Return [X, Y] of the center of cell containing provided text 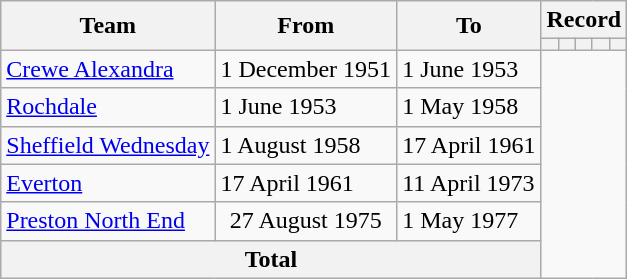
Everton [108, 183]
Record [584, 20]
Preston North End [108, 221]
Total [271, 259]
Sheffield Wednesday [108, 145]
1 May 1958 [469, 107]
1 May 1977 [469, 221]
Crewe Alexandra [108, 69]
Rochdale [108, 107]
11 April 1973 [469, 183]
To [469, 26]
From [306, 26]
1 August 1958 [306, 145]
1 December 1951 [306, 69]
27 August 1975 [306, 221]
Team [108, 26]
